Determine the (X, Y) coordinate at the center of the cell enclosing the given text.  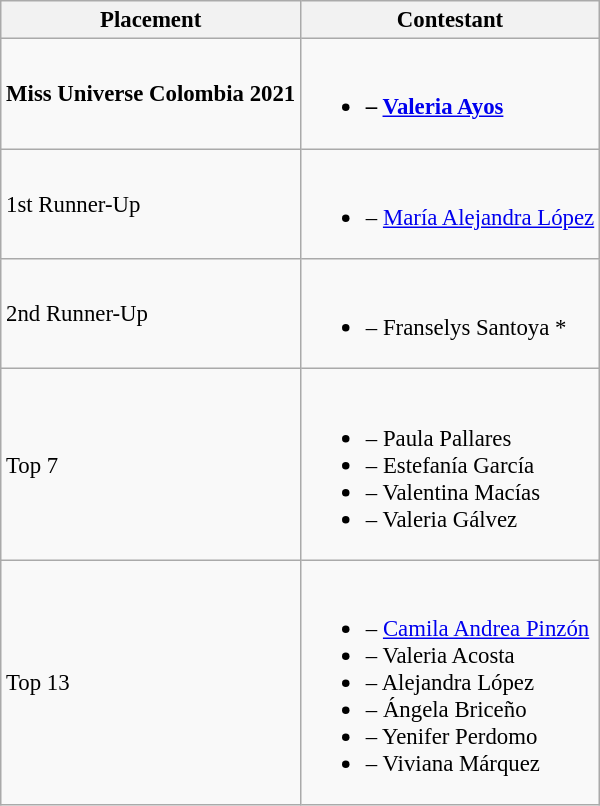
– Camila Andrea Pinzón – Valeria Acosta – Alejandra López – Ángela Briceño – Yenifer Perdomo – Viviana Márquez (450, 682)
Top 7 (151, 464)
2nd Runner-Up (151, 314)
Top 13 (151, 682)
Placement (151, 20)
Contestant (450, 20)
1st Runner-Up (151, 204)
– María Alejandra López (450, 204)
Miss Universe Colombia 2021 (151, 94)
– Paula Pallares – Estefanía García – Valentina Macías – Valeria Gálvez (450, 464)
– Valeria Ayos (450, 94)
– Franselys Santoya * (450, 314)
